Return the [X, Y] coordinate for the center point of the cell that contains the specified text.  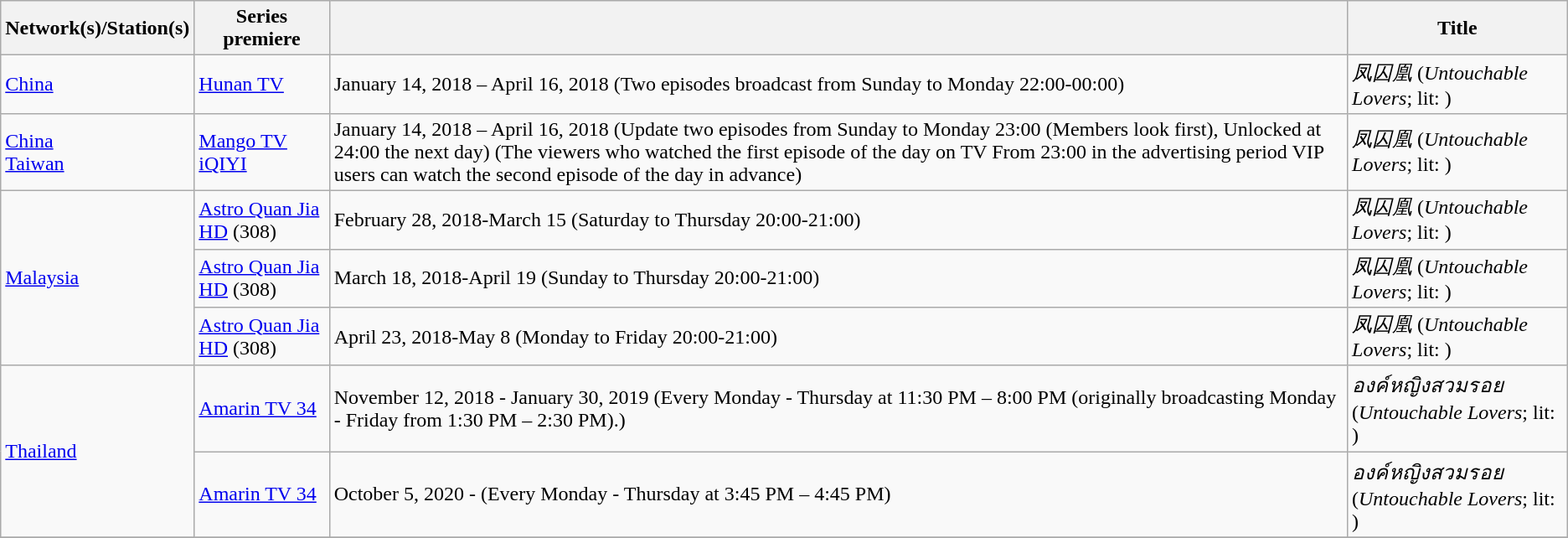
Title [1457, 28]
October 5, 2020 - (Every Monday - Thursday at 3:45 PM – 4:45 PM) [838, 494]
Series premiere [261, 28]
Mango TV iQIYI [261, 152]
Thailand [97, 451]
China [97, 85]
Network(s)/Station(s) [97, 28]
March 18, 2018-April 19 (Sunday to Thursday 20:00-21:00) [838, 278]
February 28, 2018-March 15 (Saturday to Thursday 20:00-21:00) [838, 220]
Malaysia [97, 278]
January 14, 2018 – April 16, 2018 (Two episodes broadcast from Sunday to Monday 22:00-00:00) [838, 85]
April 23, 2018-May 8 (Monday to Friday 20:00-21:00) [838, 337]
Hunan TV [261, 85]
China Taiwan [97, 152]
